Return (x, y) of the center of cell containing provided text 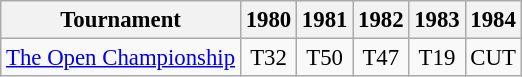
T50 (325, 58)
1980 (268, 20)
The Open Championship (121, 58)
1981 (325, 20)
CUT (493, 58)
1982 (381, 20)
Tournament (121, 20)
T47 (381, 58)
1984 (493, 20)
1983 (437, 20)
T32 (268, 58)
T19 (437, 58)
